Locate the cell with the specified text and output its (X, Y) center coordinate. 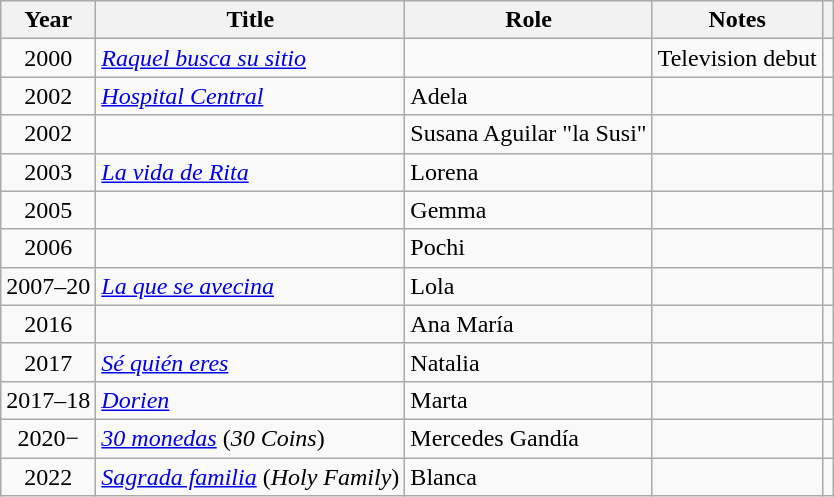
2022 (48, 477)
Sagrada familia (Holy Family) (250, 477)
Title (250, 20)
Blanca (528, 477)
2020− (48, 438)
Lorena (528, 172)
Natalia (528, 362)
Gemma (528, 210)
2017 (48, 362)
2007–20 (48, 286)
2017–18 (48, 400)
La vida de Rita (250, 172)
2005 (48, 210)
Sé quién eres (250, 362)
Role (528, 20)
La que se avecina (250, 286)
Hospital Central (250, 96)
Mercedes Gandía (528, 438)
30 monedas (30 Coins) (250, 438)
Lola (528, 286)
Marta (528, 400)
2003 (48, 172)
Ana María (528, 324)
Notes (737, 20)
Dorien (250, 400)
2016 (48, 324)
2000 (48, 58)
Raquel busca su sitio (250, 58)
Television debut (737, 58)
Adela (528, 96)
Pochi (528, 248)
Year (48, 20)
2006 (48, 248)
Susana Aguilar "la Susi" (528, 134)
